Determine the [X, Y] coordinate at the center of the cell enclosing the given text.  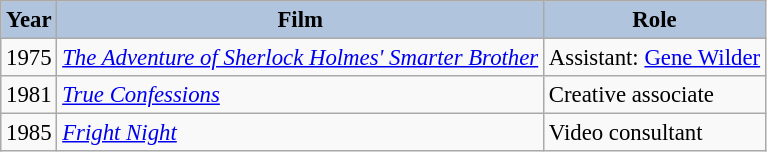
1981 [29, 95]
The Adventure of Sherlock Holmes' Smarter Brother [300, 58]
Video consultant [655, 133]
Year [29, 20]
1985 [29, 133]
Fright Night [300, 133]
Role [655, 20]
Creative associate [655, 95]
1975 [29, 58]
Film [300, 20]
Assistant: Gene Wilder [655, 58]
True Confessions [300, 95]
